Return [X, Y] of the center of cell containing provided text 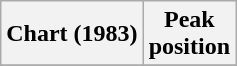
Peak position [189, 34]
Chart (1983) [72, 34]
